Find where the given text appears and provide that cell's center as [x, y] coordinate. 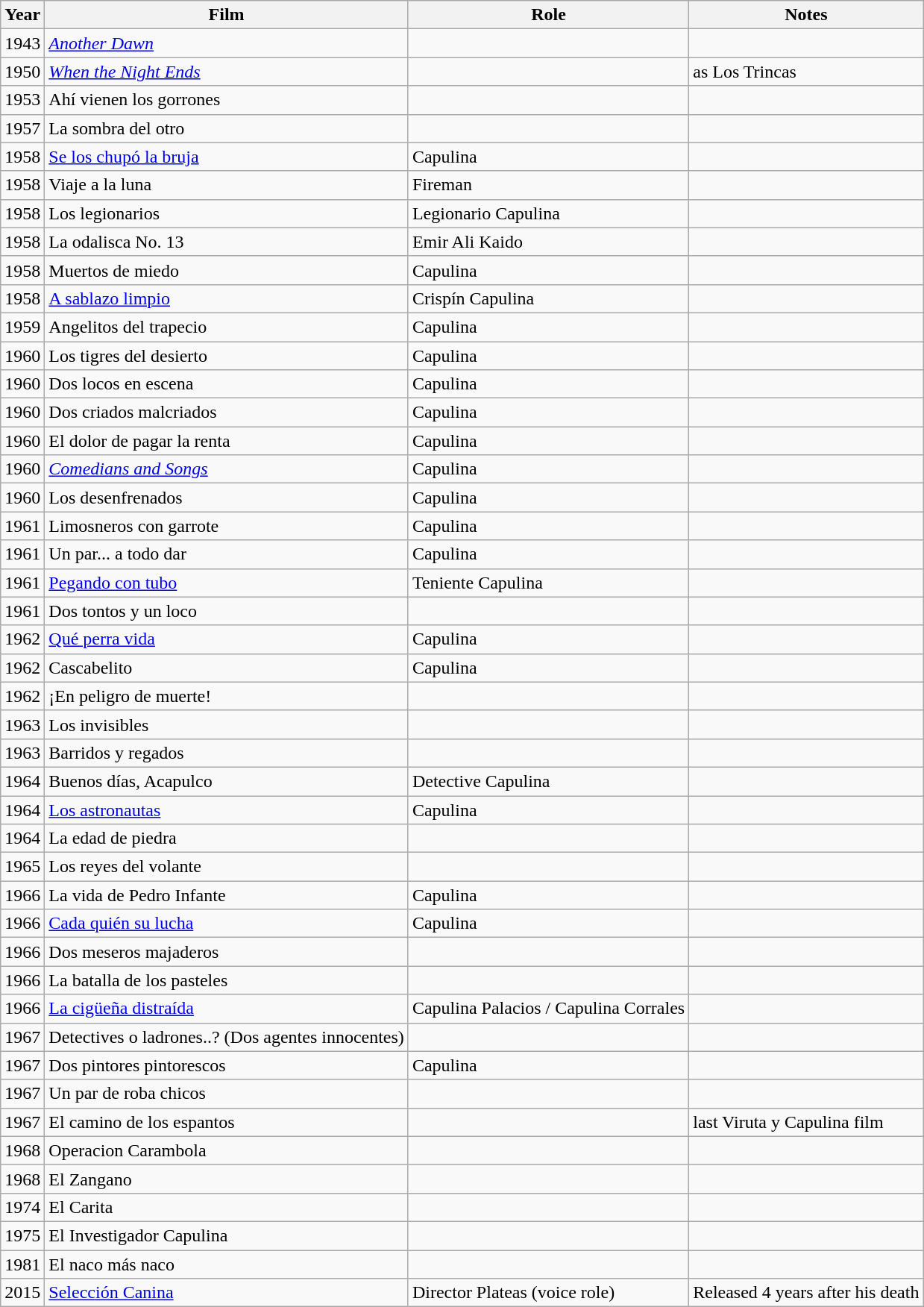
Angelitos del trapecio [227, 327]
Comedians and Songs [227, 469]
1981 [22, 1264]
El dolor de pagar la renta [227, 441]
as Los Trincas [806, 72]
1943 [22, 43]
Qué perra vida [227, 639]
Role [548, 15]
Director Plateas (voice role) [548, 1293]
Dos tontos y un loco [227, 611]
Dos criados malcriados [227, 413]
Fireman [548, 185]
1959 [22, 327]
La cigüeña distraída [227, 1009]
La odalisca No. 13 [227, 242]
La batalla de los pasteles [227, 980]
Capulina Palacios / Capulina Corrales [548, 1009]
Los legionarios [227, 213]
Los astronautas [227, 809]
Film [227, 15]
Los tigres del desierto [227, 356]
Barridos y regados [227, 753]
Crispín Capulina [548, 298]
Dos locos en escena [227, 384]
1975 [22, 1235]
¡En peligro de muerte! [227, 696]
Un par... a todo dar [227, 554]
Un par de roba chicos [227, 1094]
Dos pintores pintorescos [227, 1065]
Se los chupó la bruja [227, 157]
Ahí vienen los gorrones [227, 100]
Year [22, 15]
Legionario Capulina [548, 213]
Notes [806, 15]
When the Night Ends [227, 72]
1974 [22, 1207]
La vida de Pedro Infante [227, 895]
1950 [22, 72]
Buenos días, Acapulco [227, 781]
El Zangano [227, 1179]
Released 4 years after his death [806, 1293]
Limosneros con garrote [227, 526]
2015 [22, 1293]
El naco más naco [227, 1264]
Muertos de miedo [227, 270]
Another Dawn [227, 43]
1965 [22, 867]
Los invisibles [227, 724]
La edad de piedra [227, 839]
Detectives o ladrones..? (Dos agentes innocentes) [227, 1037]
last Viruta y Capulina film [806, 1122]
Los desenfrenados [227, 498]
Operacion Carambola [227, 1150]
Emir Ali Kaido [548, 242]
Teniente Capulina [548, 583]
Selección Canina [227, 1293]
Cada quién su lucha [227, 924]
1953 [22, 100]
Viaje a la luna [227, 185]
El Investigador Capulina [227, 1235]
Dos meseros majaderos [227, 952]
La sombra del otro [227, 128]
Los reyes del volante [227, 867]
El camino de los espantos [227, 1122]
Cascabelito [227, 668]
1957 [22, 128]
A sablazo limpio [227, 298]
El Carita [227, 1207]
Detective Capulina [548, 781]
Pegando con tubo [227, 583]
